From the cell containing the given text, extract its center point as (X, Y) coordinate. 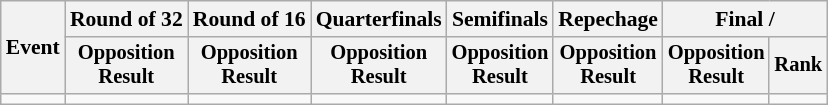
Semifinals (500, 19)
Repechage (608, 19)
Quarterfinals (379, 19)
Event (33, 48)
Rank (798, 66)
Round of 32 (126, 19)
Round of 16 (250, 19)
Final / (745, 19)
